Return (x, y) of the center of cell containing provided text 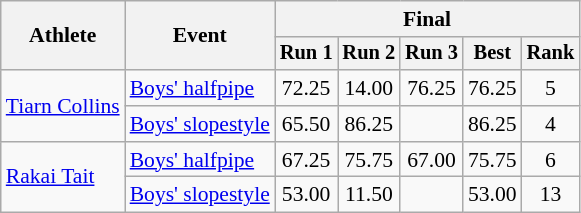
Run 3 (432, 54)
Best (492, 54)
Final (427, 19)
Rakai Tait (63, 178)
13 (551, 195)
Tiarn Collins (63, 106)
Run 1 (306, 54)
11.50 (370, 195)
72.25 (306, 88)
Run 2 (370, 54)
6 (551, 160)
5 (551, 88)
14.00 (370, 88)
65.50 (306, 124)
67.00 (432, 160)
Event (200, 36)
Rank (551, 54)
4 (551, 124)
67.25 (306, 160)
Athlete (63, 36)
